Locate the cell with the specified text and output its [x, y] center coordinate. 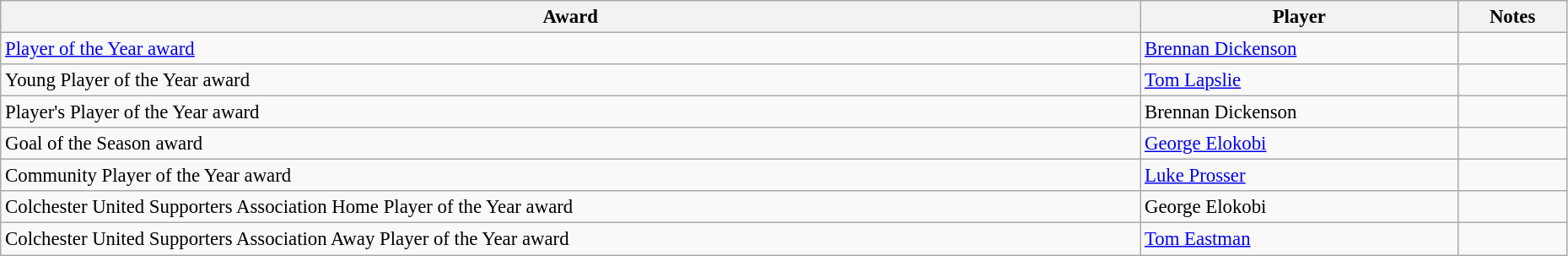
Award [570, 17]
Young Player of the Year award [570, 80]
Tom Lapslie [1299, 80]
Player of the Year award [570, 49]
Player's Player of the Year award [570, 112]
Colchester United Supporters Association Home Player of the Year award [570, 207]
Community Player of the Year award [570, 176]
Player [1299, 17]
Tom Eastman [1299, 239]
Luke Prosser [1299, 176]
Notes [1512, 17]
Colchester United Supporters Association Away Player of the Year award [570, 239]
Goal of the Season award [570, 144]
